Scan for the cell matching the given text and deliver its [X, Y] coordinate at center. 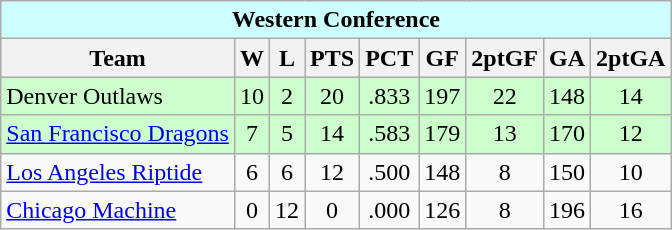
GF [442, 58]
.000 [390, 210]
7 [252, 134]
Denver Outlaws [118, 96]
Team [118, 58]
5 [288, 134]
150 [568, 172]
170 [568, 134]
179 [442, 134]
Chicago Machine [118, 210]
PCT [390, 58]
Western Conference [336, 20]
L [288, 58]
2ptGF [505, 58]
W [252, 58]
22 [505, 96]
2ptGA [631, 58]
.500 [390, 172]
Los Angeles Riptide [118, 172]
20 [332, 96]
197 [442, 96]
.833 [390, 96]
GA [568, 58]
San Francisco Dragons [118, 134]
196 [568, 210]
2 [288, 96]
PTS [332, 58]
.583 [390, 134]
16 [631, 210]
126 [442, 210]
13 [505, 134]
